Capture the cell that displays the provided text and extract its (X, Y) central coordinate. 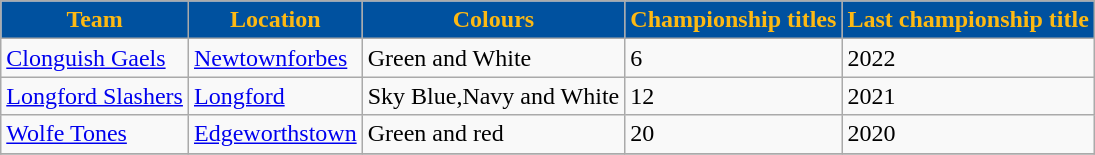
Sky Blue,Navy and White (494, 96)
Longford (275, 96)
Location (275, 20)
2022 (968, 58)
Championship titles (734, 20)
Colours (494, 20)
6 (734, 58)
Green and red (494, 134)
Clonguish Gaels (95, 58)
Wolfe Tones (95, 134)
12 (734, 96)
Green and White (494, 58)
Last championship title (968, 20)
2020 (968, 134)
20 (734, 134)
Edgeworthstown (275, 134)
Newtownforbes (275, 58)
Team (95, 20)
Longford Slashers (95, 96)
2021 (968, 96)
